Detect which cell encompasses the target text, then output its (X, Y) center coordinate. 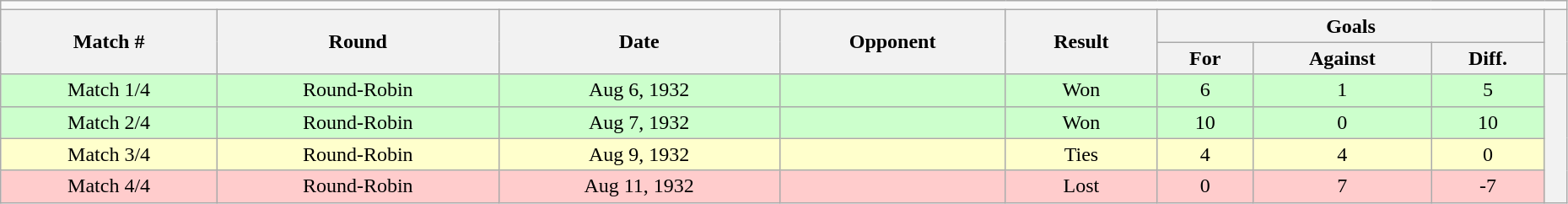
-7 (1488, 186)
Match # (110, 42)
6 (1205, 90)
Date (639, 42)
Match 4/4 (110, 186)
Match 3/4 (110, 154)
Aug 11, 1932 (639, 186)
Match 1/4 (110, 90)
1 (1343, 90)
Result (1081, 42)
Against (1343, 58)
7 (1343, 186)
Match 2/4 (110, 122)
Aug 6, 1932 (639, 90)
Ties (1081, 154)
5 (1488, 90)
Diff. (1488, 58)
Goals (1351, 26)
Opponent (892, 42)
Lost (1081, 186)
Aug 9, 1932 (639, 154)
Round (358, 42)
Aug 7, 1932 (639, 122)
For (1205, 58)
